Search for the cell housing the specified text and yield its (X, Y) center coordinate. 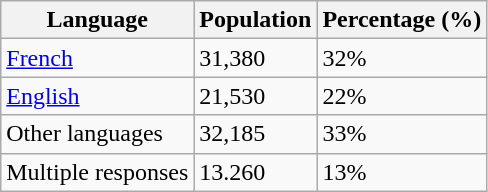
13% (402, 172)
32,185 (256, 134)
31,380 (256, 58)
13.260 (256, 172)
22% (402, 96)
French (98, 58)
32% (402, 58)
33% (402, 134)
Other languages (98, 134)
21,530 (256, 96)
Population (256, 20)
Percentage (%) (402, 20)
English (98, 96)
Multiple responses (98, 172)
Language (98, 20)
